Determine the [x, y] coordinate at the center of the cell enclosing the given text.  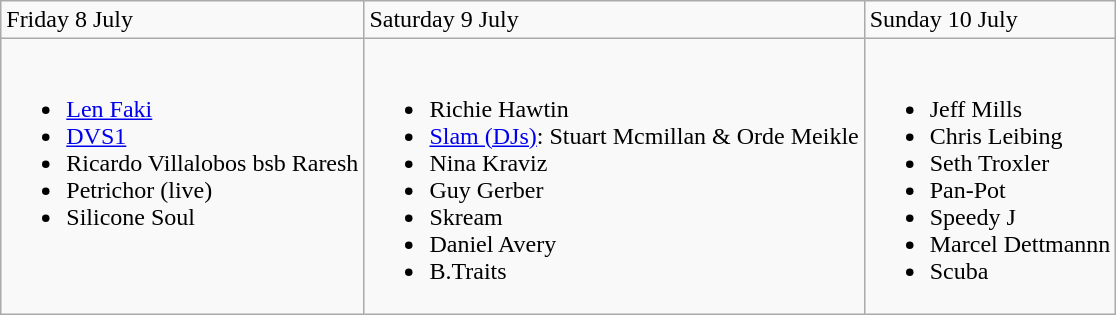
Jeff MillsChris LeibingSeth TroxlerPan-PotSpeedy JMarcel DettmannnScuba [990, 176]
Richie HawtinSlam (DJs): Stuart Mcmillan & Orde MeikleNina KravizGuy GerberSkreamDaniel AveryB.Traits [614, 176]
Len FakiDVS1Ricardo Villalobos bsb RareshPetrichor (live)Silicone Soul [182, 176]
Sunday 10 July [990, 20]
Saturday 9 July [614, 20]
Friday 8 July [182, 20]
